Detect which cell encompasses the target text, then output its (x, y) center coordinate. 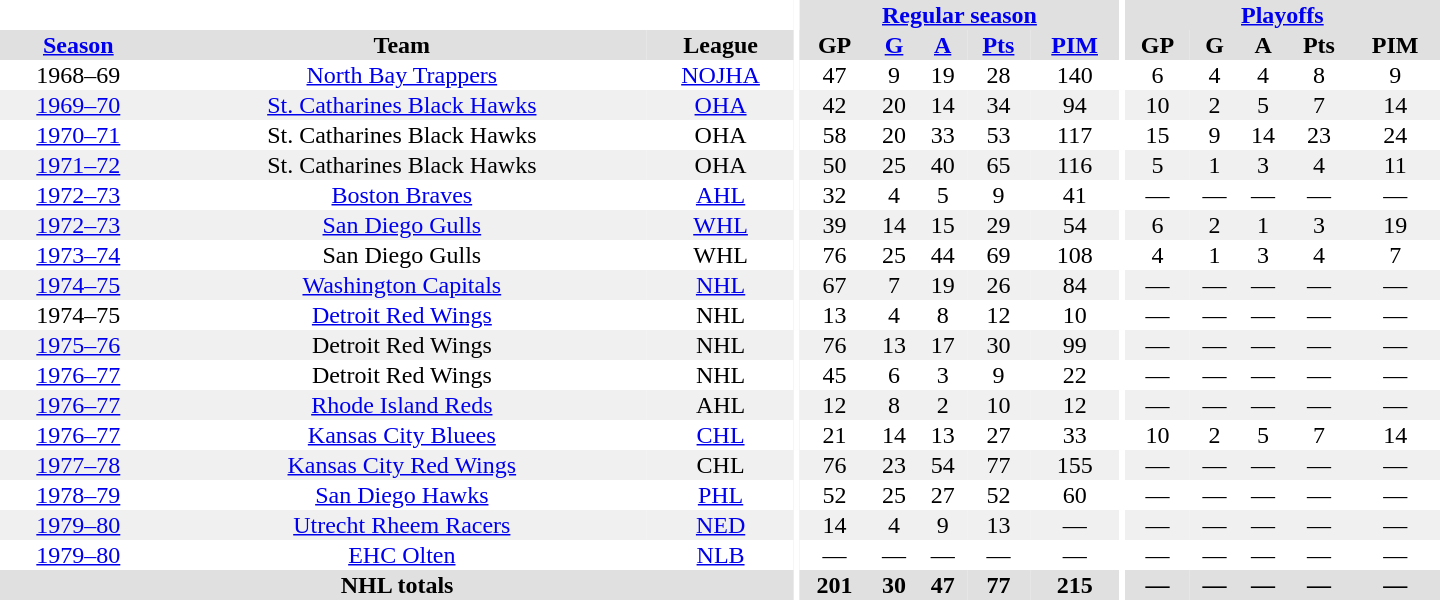
NHL totals (397, 585)
Regular season (960, 15)
108 (1074, 255)
Kansas City Red Wings (402, 465)
84 (1074, 285)
1975–76 (78, 345)
58 (835, 135)
Rhode Island Reds (402, 405)
44 (942, 255)
1970–71 (78, 135)
60 (1074, 495)
1978–79 (78, 495)
28 (998, 75)
Playoffs (1282, 15)
Washington Capitals (402, 285)
22 (1074, 375)
26 (998, 285)
Boston Braves (402, 195)
201 (835, 585)
NOJHA (720, 75)
NLB (720, 555)
21 (835, 435)
69 (998, 255)
39 (835, 225)
NED (720, 525)
League (720, 45)
San Diego Hawks (402, 495)
Team (402, 45)
50 (835, 165)
29 (998, 225)
1968–69 (78, 75)
155 (1074, 465)
53 (998, 135)
Kansas City Bluees (402, 435)
67 (835, 285)
94 (1074, 105)
EHC Olten (402, 555)
215 (1074, 585)
42 (835, 105)
11 (1395, 165)
24 (1395, 135)
1977–78 (78, 465)
117 (1074, 135)
1969–70 (78, 105)
PHL (720, 495)
116 (1074, 165)
Utrecht Rheem Racers (402, 525)
1971–72 (78, 165)
140 (1074, 75)
45 (835, 375)
17 (942, 345)
41 (1074, 195)
North Bay Trappers (402, 75)
1973–74 (78, 255)
32 (835, 195)
40 (942, 165)
34 (998, 105)
Season (78, 45)
99 (1074, 345)
65 (998, 165)
